Return (x, y) of the center of cell containing provided text 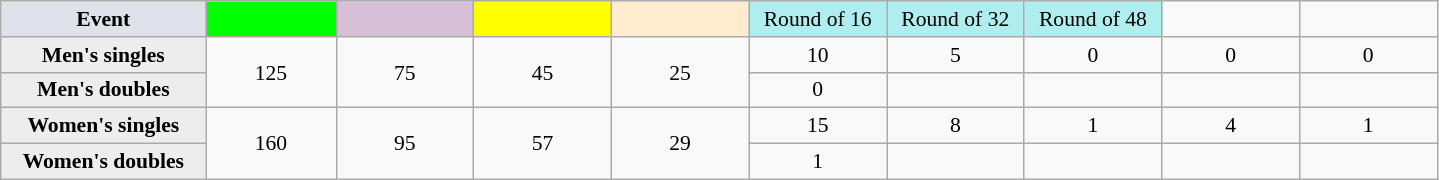
15 (818, 126)
57 (543, 144)
160 (271, 144)
95 (405, 144)
8 (955, 126)
45 (543, 72)
Men's singles (104, 55)
Event (104, 19)
Round of 32 (955, 19)
Men's doubles (104, 90)
Round of 48 (1093, 19)
29 (680, 144)
25 (680, 72)
5 (955, 55)
Women's doubles (104, 162)
Round of 16 (818, 19)
125 (271, 72)
Women's singles (104, 126)
4 (1231, 126)
10 (818, 55)
75 (405, 72)
